Pinpoint the cell where the given text exists, returning its (X, Y) midpoint coordinate. 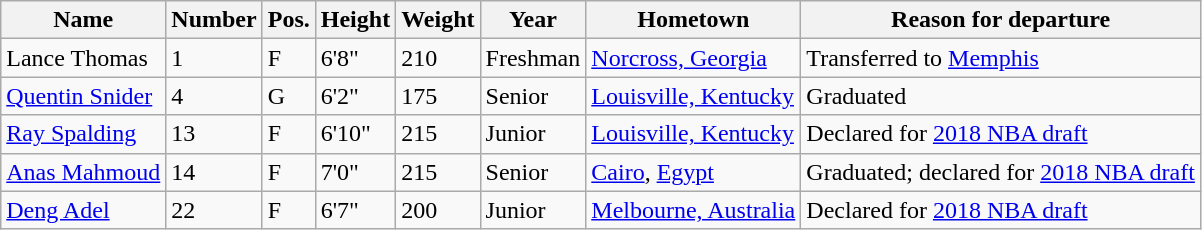
13 (214, 134)
14 (214, 172)
Graduated (1001, 96)
Norcross, Georgia (694, 58)
Quentin Snider (84, 96)
6'2" (355, 96)
Ray Spalding (84, 134)
7'0" (355, 172)
Freshman (533, 58)
Year (533, 20)
6'10" (355, 134)
Reason for departure (1001, 20)
Anas Mahmoud (84, 172)
Height (355, 20)
4 (214, 96)
Lance Thomas (84, 58)
175 (438, 96)
210 (438, 58)
Cairo, Egypt (694, 172)
Pos. (288, 20)
G (288, 96)
Weight (438, 20)
Hometown (694, 20)
Number (214, 20)
Melbourne, Australia (694, 210)
Transferred to Memphis (1001, 58)
200 (438, 210)
Name (84, 20)
6'7" (355, 210)
6'8" (355, 58)
Graduated; declared for 2018 NBA draft (1001, 172)
Deng Adel (84, 210)
22 (214, 210)
1 (214, 58)
